From the cell containing the given text, extract its center point as [x, y] coordinate. 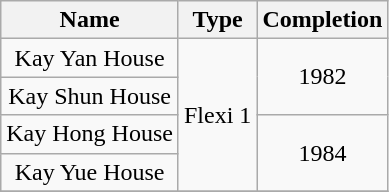
Completion [322, 20]
Kay Yan House [90, 58]
Kay Hong House [90, 134]
1984 [322, 153]
Kay Yue House [90, 172]
Kay Shun House [90, 96]
Name [90, 20]
Flexi 1 [217, 115]
1982 [322, 77]
Type [217, 20]
